Scan for the cell matching the given text and deliver its [x, y] coordinate at center. 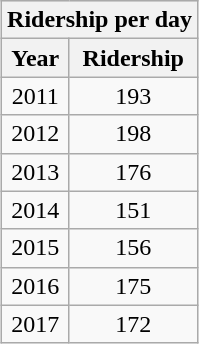
151 [134, 210]
Ridership per day [100, 20]
Year [36, 58]
198 [134, 134]
Ridership [134, 58]
2011 [36, 96]
2012 [36, 134]
175 [134, 286]
2015 [36, 248]
2016 [36, 286]
2017 [36, 324]
193 [134, 96]
2013 [36, 172]
172 [134, 324]
176 [134, 172]
2014 [36, 210]
156 [134, 248]
